From the cell containing the given text, extract its center point as [x, y] coordinate. 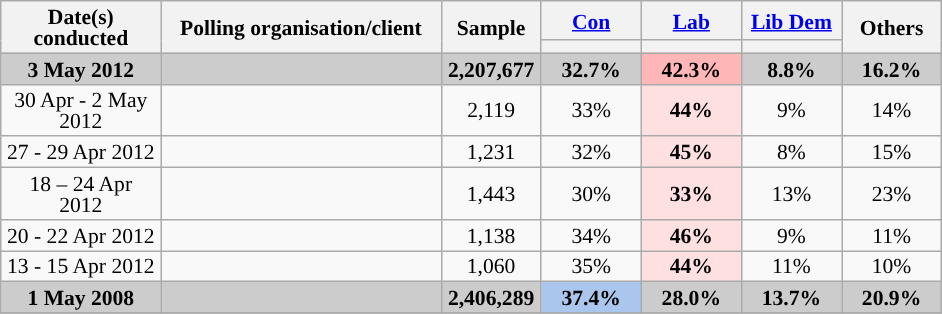
Lib Dem [791, 20]
13.7% [791, 298]
35% [591, 266]
8.8% [791, 68]
42.3% [691, 68]
Date(s)conducted [81, 27]
3 May 2012 [81, 68]
28.0% [691, 298]
13% [791, 194]
45% [691, 152]
23% [892, 194]
1 May 2008 [81, 298]
1,443 [491, 194]
30 Apr - 2 May 2012 [81, 110]
1,231 [491, 152]
32% [591, 152]
18 – 24 Apr 2012 [81, 194]
1,060 [491, 266]
Lab [691, 20]
16.2% [892, 68]
2,119 [491, 110]
27 - 29 Apr 2012 [81, 152]
15% [892, 152]
32.7% [591, 68]
Sample [491, 27]
20.9% [892, 298]
34% [591, 236]
37.4% [591, 298]
Polling organisation/client [301, 27]
Others [892, 27]
Con [591, 20]
8% [791, 152]
2,207,677 [491, 68]
30% [591, 194]
2,406,289 [491, 298]
46% [691, 236]
1,138 [491, 236]
14% [892, 110]
13 - 15 Apr 2012 [81, 266]
20 - 22 Apr 2012 [81, 236]
10% [892, 266]
